Search for the cell housing the specified text and yield its (x, y) center coordinate. 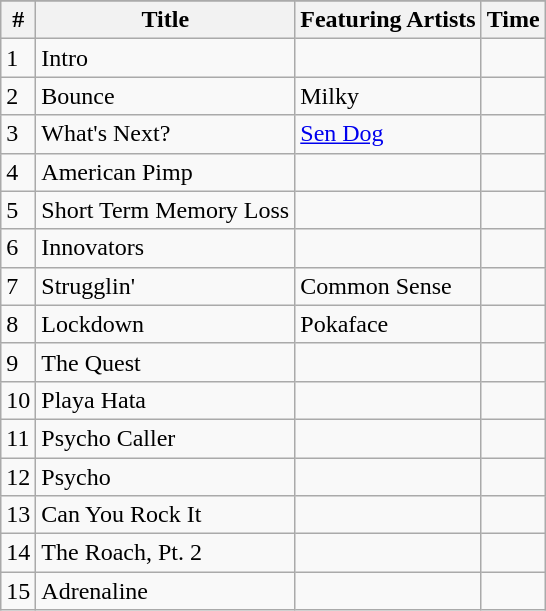
Title (166, 20)
Milky (388, 96)
7 (18, 286)
12 (18, 477)
# (18, 20)
Strugglin' (166, 286)
11 (18, 438)
15 (18, 591)
Pokaface (388, 324)
5 (18, 210)
3 (18, 134)
Psycho Caller (166, 438)
1 (18, 58)
The Quest (166, 362)
8 (18, 324)
Time (513, 20)
Sen Dog (388, 134)
Psycho (166, 477)
What's Next? (166, 134)
Adrenaline (166, 591)
Lockdown (166, 324)
Can You Rock It (166, 515)
13 (18, 515)
10 (18, 400)
Innovators (166, 248)
Common Sense (388, 286)
American Pimp (166, 172)
Short Term Memory Loss (166, 210)
Intro (166, 58)
Featuring Artists (388, 20)
Playa Hata (166, 400)
The Roach, Pt. 2 (166, 553)
4 (18, 172)
14 (18, 553)
2 (18, 96)
6 (18, 248)
9 (18, 362)
Bounce (166, 96)
